Return the (X, Y) coordinate for the center point of the cell that contains the specified text.  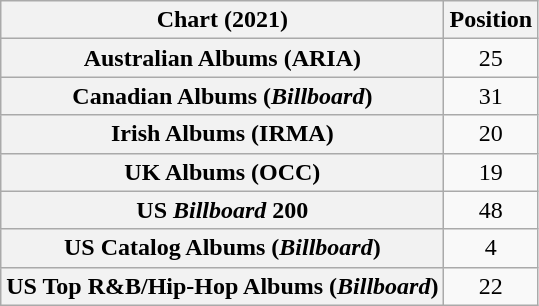
Canadian Albums (Billboard) (222, 96)
UK Albums (OCC) (222, 172)
US Catalog Albums (Billboard) (222, 248)
4 (491, 248)
Position (491, 20)
19 (491, 172)
48 (491, 210)
31 (491, 96)
Chart (2021) (222, 20)
US Billboard 200 (222, 210)
US Top R&B/Hip-Hop Albums (Billboard) (222, 286)
Irish Albums (IRMA) (222, 134)
22 (491, 286)
Australian Albums (ARIA) (222, 58)
20 (491, 134)
25 (491, 58)
